Identify which cell holds the provided text, then report its (X, Y) central coordinate. 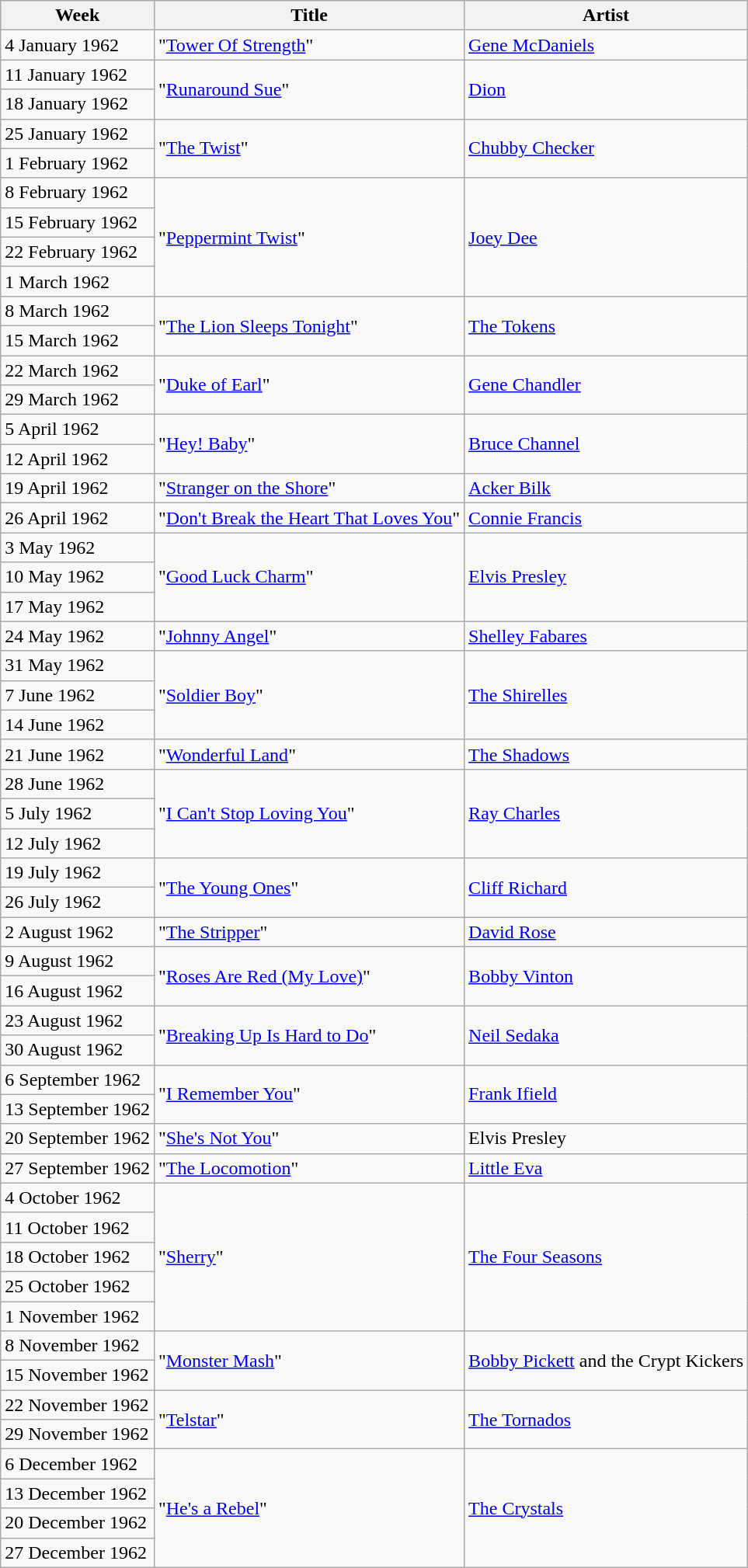
The Crystals (606, 1508)
1 November 1962 (78, 1316)
Bobby Pickett and the Crypt Kickers (606, 1361)
7 June 1962 (78, 695)
6 December 1962 (78, 1464)
Bruce Channel (606, 444)
22 February 1962 (78, 252)
18 January 1962 (78, 104)
The Tornados (606, 1420)
5 July 1962 (78, 813)
15 November 1962 (78, 1375)
"Monster Mash" (309, 1361)
8 November 1962 (78, 1346)
31 May 1962 (78, 666)
11 October 1962 (78, 1227)
Frank Ifield (606, 1094)
"Soldier Boy" (309, 695)
"The Locomotion" (309, 1168)
26 July 1962 (78, 902)
"Runaround Sue" (309, 89)
4 January 1962 (78, 45)
"The Lion Sleeps Tonight" (309, 325)
19 April 1962 (78, 488)
12 July 1962 (78, 843)
Artist (606, 16)
25 January 1962 (78, 134)
"Tower Of Strength" (309, 45)
The Four Seasons (606, 1257)
20 December 1962 (78, 1523)
8 March 1962 (78, 311)
1 February 1962 (78, 163)
"Johnny Angel" (309, 636)
19 July 1962 (78, 873)
Neil Sedaka (606, 1035)
25 October 1962 (78, 1286)
Acker Bilk (606, 488)
"Breaking Up Is Hard to Do" (309, 1035)
9 August 1962 (78, 961)
14 June 1962 (78, 725)
6 September 1962 (78, 1080)
16 August 1962 (78, 991)
The Tokens (606, 325)
22 November 1962 (78, 1405)
"She's Not You" (309, 1139)
"Don't Break the Heart That Loves You" (309, 518)
28 June 1962 (78, 784)
11 January 1962 (78, 75)
"Telstar" (309, 1420)
"Hey! Baby" (309, 444)
22 March 1962 (78, 370)
"Peppermint Twist" (309, 237)
15 March 1962 (78, 340)
17 May 1962 (78, 607)
Little Eva (606, 1168)
Chubby Checker (606, 148)
1 March 1962 (78, 281)
Cliff Richard (606, 888)
21 June 1962 (78, 754)
26 April 1962 (78, 518)
David Rose (606, 932)
Shelley Fabares (606, 636)
15 February 1962 (78, 222)
"The Stripper" (309, 932)
"Roses Are Red (My Love)" (309, 976)
29 November 1962 (78, 1434)
The Shirelles (606, 695)
Ray Charles (606, 813)
27 September 1962 (78, 1168)
Joey Dee (606, 237)
12 April 1962 (78, 459)
2 August 1962 (78, 932)
3 May 1962 (78, 548)
Title (309, 16)
Gene McDaniels (606, 45)
18 October 1962 (78, 1257)
5 April 1962 (78, 429)
Dion (606, 89)
"I Can't Stop Loving You" (309, 813)
"The Young Ones" (309, 888)
Bobby Vinton (606, 976)
Gene Chandler (606, 385)
"He's a Rebel" (309, 1508)
30 August 1962 (78, 1050)
Week (78, 16)
"Stranger on the Shore" (309, 488)
The Shadows (606, 754)
23 August 1962 (78, 1020)
"Duke of Earl" (309, 385)
10 May 1962 (78, 577)
"I Remember You" (309, 1094)
24 May 1962 (78, 636)
27 December 1962 (78, 1552)
"Good Luck Charm" (309, 577)
13 December 1962 (78, 1493)
20 September 1962 (78, 1139)
"Sherry" (309, 1257)
13 September 1962 (78, 1109)
Connie Francis (606, 518)
4 October 1962 (78, 1198)
8 February 1962 (78, 193)
"Wonderful Land" (309, 754)
29 March 1962 (78, 400)
"The Twist" (309, 148)
